Find where the given text appears and provide that cell's center as (x, y) coordinate. 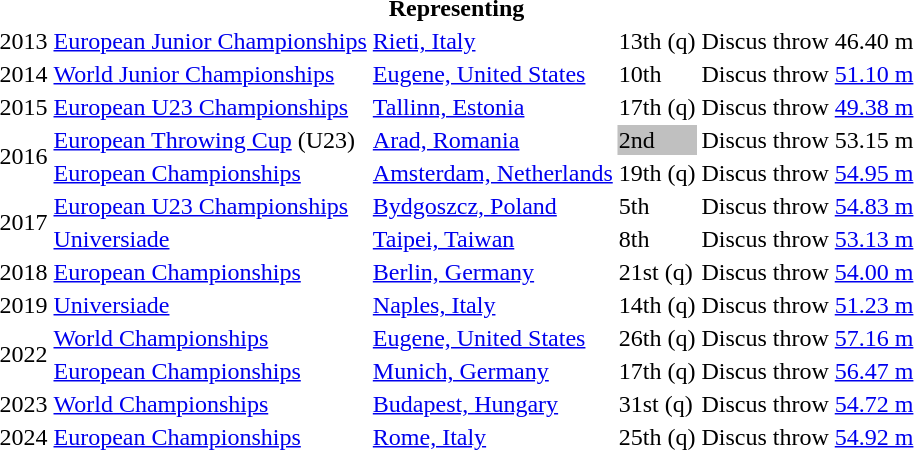
21st (q) (657, 272)
Arad, Romania (492, 140)
2nd (657, 140)
14th (q) (657, 305)
European Junior Championships (210, 41)
Budapest, Hungary (492, 404)
Munich, Germany (492, 371)
Bydgoszcz, Poland (492, 206)
5th (657, 206)
10th (657, 74)
8th (657, 239)
World Junior Championships (210, 74)
26th (q) (657, 338)
13th (q) (657, 41)
Naples, Italy (492, 305)
Tallinn, Estonia (492, 107)
European Throwing Cup (U23) (210, 140)
Amsterdam, Netherlands (492, 173)
Berlin, Germany (492, 272)
Taipei, Taiwan (492, 239)
19th (q) (657, 173)
Rieti, Italy (492, 41)
31st (q) (657, 404)
